Scan for the cell matching the given text and deliver its [x, y] coordinate at center. 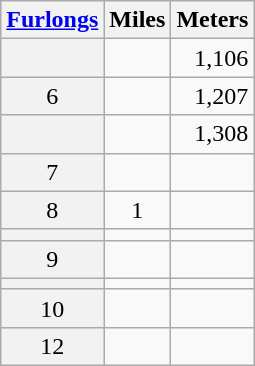
8 [52, 210]
9 [52, 259]
1,106 [212, 58]
1,207 [212, 96]
Miles [138, 20]
10 [52, 308]
1 [138, 210]
Meters [212, 20]
Furlongs [52, 20]
7 [52, 172]
12 [52, 346]
1,308 [212, 134]
6 [52, 96]
